For the text-containing cell, return its midpoint in [x, y] coordinate format. 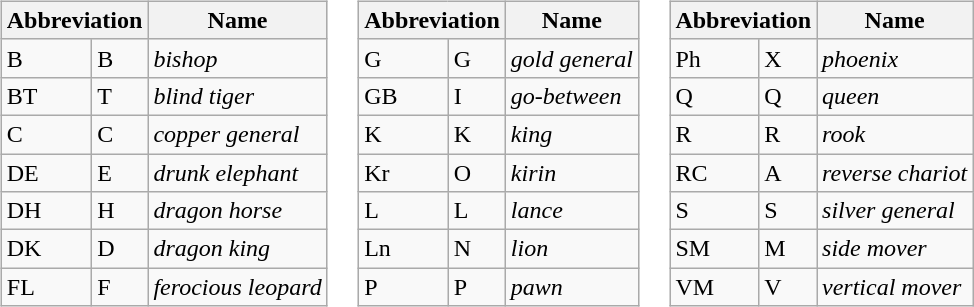
dragon king [238, 249]
Ph [714, 58]
drunk elephant [238, 173]
DH [46, 211]
side mover [895, 249]
silver general [895, 211]
rook [895, 134]
phoenix [895, 58]
dragon horse [238, 211]
kirin [572, 173]
Ln [404, 249]
BT [46, 96]
D [120, 249]
vertical mover [895, 287]
pawn [572, 287]
F [120, 287]
SM [714, 249]
FL [46, 287]
Kr [404, 173]
M [788, 249]
bishop [238, 58]
X [788, 58]
A [788, 173]
reverse chariot [895, 173]
O [476, 173]
blind tiger [238, 96]
king [572, 134]
VM [714, 287]
queen [895, 96]
gold general [572, 58]
ferocious leopard [238, 287]
copper general [238, 134]
lance [572, 211]
N [476, 249]
GB [404, 96]
E [120, 173]
DK [46, 249]
DE [46, 173]
lion [572, 249]
RC [714, 173]
go-between [572, 96]
T [120, 96]
I [476, 96]
H [120, 211]
V [788, 287]
